Return [x, y] of the center of cell containing provided text 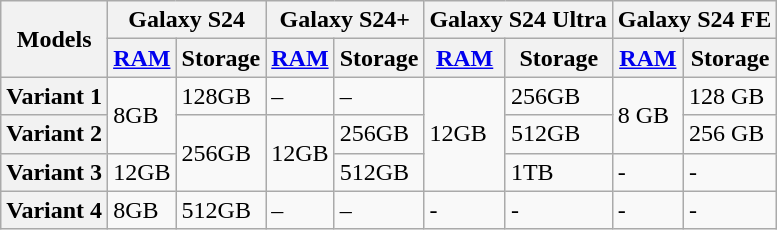
Variant 3 [54, 172]
1TB [558, 172]
Galaxy S24 FE [694, 20]
256 GB [730, 134]
Variant 2 [54, 134]
Variant 4 [54, 210]
Variant 1 [54, 96]
Galaxy S24 [187, 20]
Galaxy S24+ [345, 20]
Models [54, 39]
128GB [221, 96]
Galaxy S24 Ultra [518, 20]
8 GB [648, 115]
128 GB [730, 96]
